Return [x, y] of the center of cell containing provided text 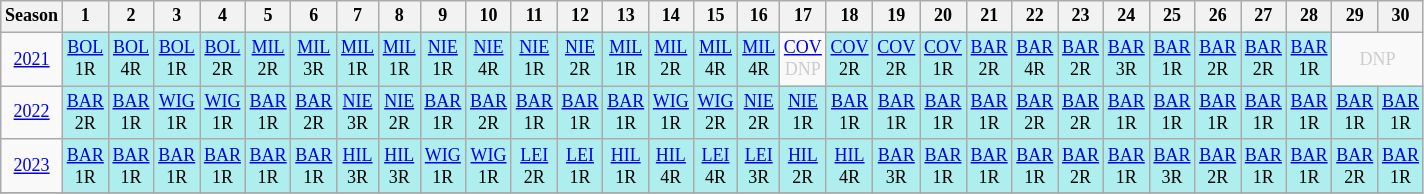
BOL2R [223, 59]
24 [1126, 16]
29 [1355, 16]
LEI1R [580, 166]
Season [32, 16]
8 [399, 16]
LEI4R [716, 166]
18 [850, 16]
DNP [1378, 59]
28 [1309, 16]
COV1R [944, 59]
1 [85, 16]
21 [989, 16]
30 [1401, 16]
BAR4R [1035, 59]
LEI2R [534, 166]
9 [443, 16]
MIL3R [314, 59]
2022 [32, 113]
16 [759, 16]
22 [1035, 16]
11 [534, 16]
BOL4R [131, 59]
WIG2R [716, 113]
20 [944, 16]
4 [223, 16]
7 [358, 16]
2021 [32, 59]
10 [489, 16]
5 [268, 16]
25 [1172, 16]
27 [1263, 16]
6 [314, 16]
15 [716, 16]
17 [804, 16]
LEI3R [759, 166]
NIE4R [489, 59]
HIL1R [626, 166]
3 [177, 16]
2023 [32, 166]
NIE3R [358, 113]
HIL2R [804, 166]
26 [1218, 16]
2 [131, 16]
14 [672, 16]
13 [626, 16]
12 [580, 16]
19 [896, 16]
23 [1081, 16]
COVDNP [804, 59]
